Capture the cell that displays the provided text and extract its [X, Y] central coordinate. 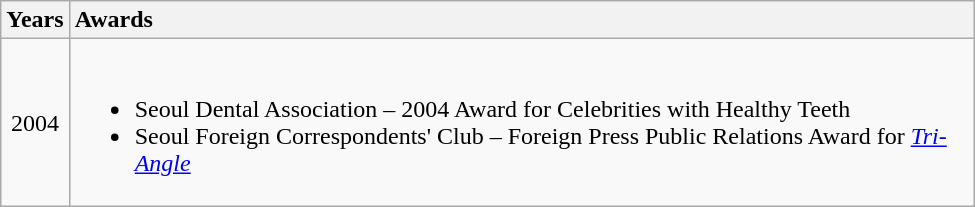
2004 [35, 122]
Awards [522, 20]
Years [35, 20]
